From the cell containing the given text, extract its center point as [X, Y] coordinate. 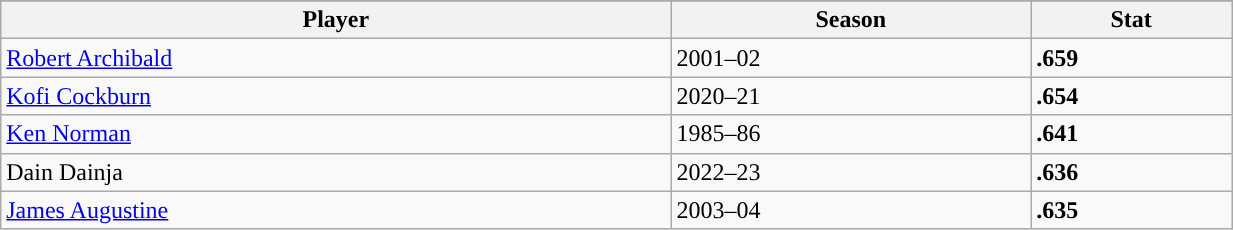
Kofi Cockburn [336, 96]
Ken Norman [336, 134]
2001–02 [851, 58]
.636 [1132, 172]
.635 [1132, 210]
2022–23 [851, 172]
2020–21 [851, 96]
.641 [1132, 134]
Dain Dainja [336, 172]
Robert Archibald [336, 58]
Player [336, 20]
.659 [1132, 58]
James Augustine [336, 210]
Stat [1132, 20]
.654 [1132, 96]
Season [851, 20]
2003–04 [851, 210]
1985–86 [851, 134]
